Pinpoint the cell where the given text exists, returning its (x, y) midpoint coordinate. 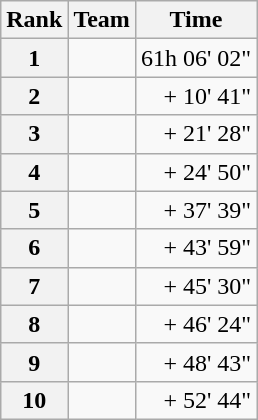
8 (34, 324)
+ 45' 30" (196, 286)
+ 10' 41" (196, 96)
10 (34, 400)
Rank (34, 20)
2 (34, 96)
Team (102, 20)
+ 52' 44" (196, 400)
Time (196, 20)
9 (34, 362)
7 (34, 286)
+ 43' 59" (196, 248)
+ 37' 39" (196, 210)
1 (34, 58)
6 (34, 248)
+ 24' 50" (196, 172)
61h 06' 02" (196, 58)
+ 46' 24" (196, 324)
5 (34, 210)
3 (34, 134)
4 (34, 172)
+ 21' 28" (196, 134)
+ 48' 43" (196, 362)
